Pinpoint the cell where the given text exists, returning its (X, Y) midpoint coordinate. 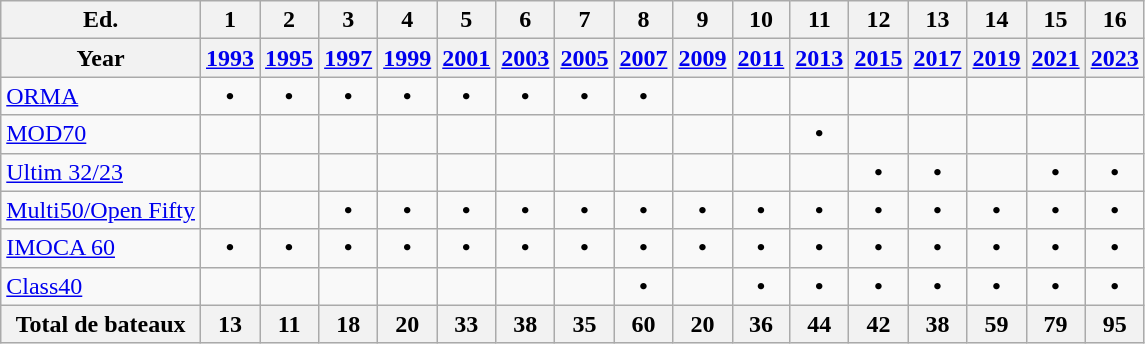
2023 (1114, 58)
2013 (820, 58)
2009 (702, 58)
2005 (584, 58)
79 (1056, 324)
2007 (644, 58)
IMOCA 60 (101, 248)
6 (526, 20)
36 (761, 324)
3 (348, 20)
42 (878, 324)
14 (996, 20)
ORMA (101, 96)
9 (702, 20)
4 (408, 20)
1993 (230, 58)
Total de bateaux (101, 324)
2001 (466, 58)
35 (584, 324)
Year (101, 58)
5 (466, 20)
1997 (348, 58)
2021 (1056, 58)
Class40 (101, 286)
Multi50/Open Fifty (101, 210)
18 (348, 324)
1999 (408, 58)
12 (878, 20)
1995 (290, 58)
2 (290, 20)
1 (230, 20)
Ultim 32/23 (101, 172)
44 (820, 324)
7 (584, 20)
15 (1056, 20)
MOD70 (101, 134)
59 (996, 324)
2003 (526, 58)
2015 (878, 58)
60 (644, 324)
2017 (938, 58)
33 (466, 324)
Ed. (101, 20)
2011 (761, 58)
95 (1114, 324)
8 (644, 20)
2019 (996, 58)
16 (1114, 20)
10 (761, 20)
